Determine the (x, y) coordinate at the center of the cell enclosing the given text.  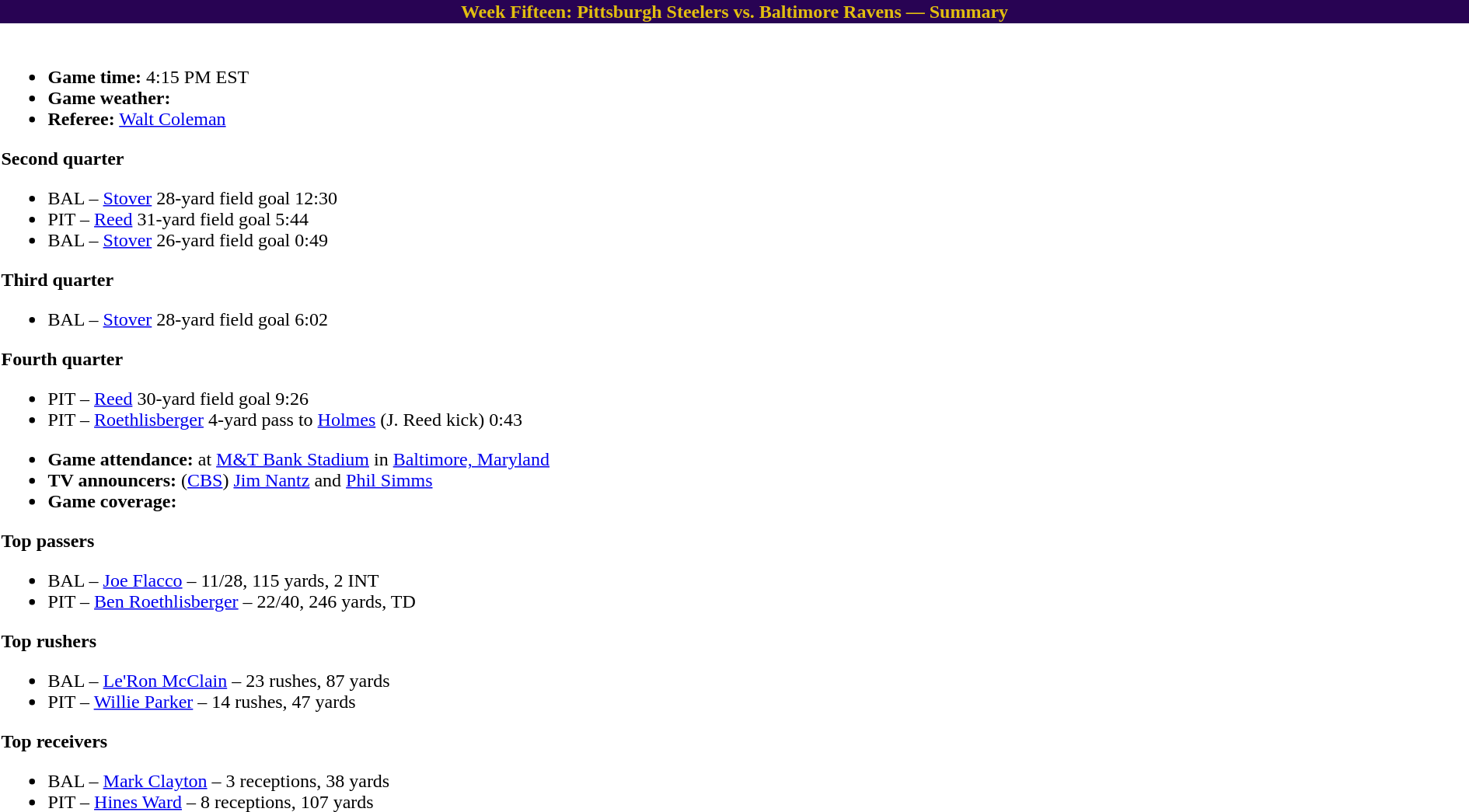
Week Fifteen: Pittsburgh Steelers vs. Baltimore Ravens — Summary (734, 12)
